Provide the (x, y) coordinate of the cell's center where the given text is located.  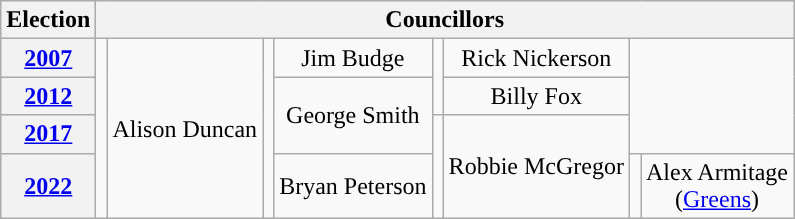
Billy Fox (536, 96)
Alison Duncan (185, 128)
Robbie McGregor (536, 166)
2012 (48, 96)
Alex Armitage(Greens) (716, 186)
Councillors (445, 20)
George Smith (353, 115)
2007 (48, 58)
Bryan Peterson (353, 186)
Election (48, 20)
Jim Budge (353, 58)
2022 (48, 186)
2017 (48, 134)
Rick Nickerson (536, 58)
